Determine the (x, y) coordinate at the center of the cell enclosing the given text.  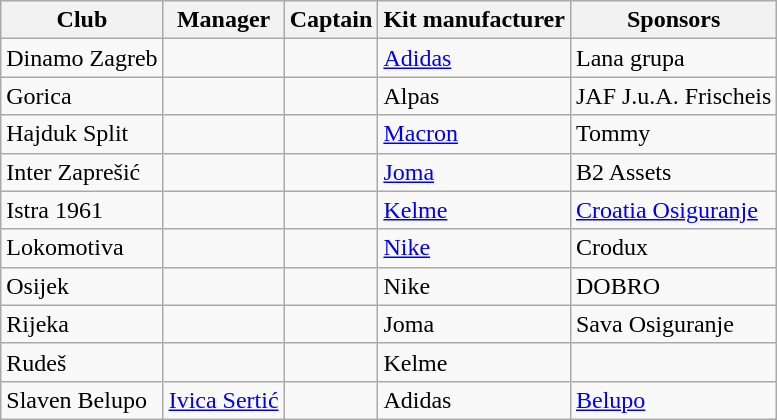
Kit manufacturer (474, 20)
Osijek (82, 286)
Hajduk Split (82, 134)
Sponsors (673, 20)
Macron (474, 134)
Rijeka (82, 324)
Sava Osiguranje (673, 324)
Lokomotiva (82, 248)
Club (82, 20)
Gorica (82, 96)
Slaven Belupo (82, 400)
Alpas (474, 96)
Rudeš (82, 362)
Lana grupa (673, 58)
JAF J.u.A. Frischeis (673, 96)
Croatia Osiguranje (673, 210)
Ivica Sertić (224, 400)
Tommy (673, 134)
Belupo (673, 400)
Dinamo Zagreb (82, 58)
Crodux (673, 248)
Inter Zaprešić (82, 172)
Captain (331, 20)
DOBRO (673, 286)
B2 Assets (673, 172)
Manager (224, 20)
Istra 1961 (82, 210)
